Detect which cell encompasses the target text, then output its (X, Y) center coordinate. 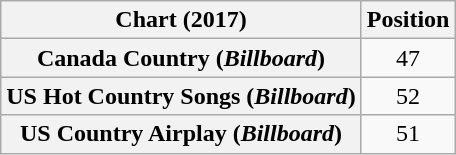
52 (408, 96)
47 (408, 58)
US Hot Country Songs (Billboard) (181, 96)
Canada Country (Billboard) (181, 58)
Position (408, 20)
Chart (2017) (181, 20)
US Country Airplay (Billboard) (181, 134)
51 (408, 134)
